Scan for the cell matching the given text and deliver its [x, y] coordinate at center. 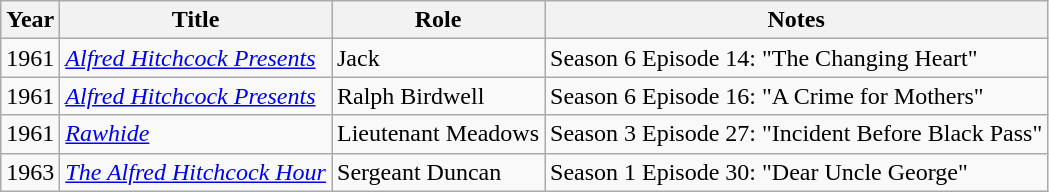
Role [438, 20]
Jack [438, 58]
1963 [30, 172]
Year [30, 20]
Lieutenant Meadows [438, 134]
Season 1 Episode 30: "Dear Uncle George" [796, 172]
Rawhide [196, 134]
Season 6 Episode 16: "A Crime for Mothers" [796, 96]
Ralph Birdwell [438, 96]
Season 3 Episode 27: "Incident Before Black Pass" [796, 134]
Notes [796, 20]
Season 6 Episode 14: "The Changing Heart" [796, 58]
Sergeant Duncan [438, 172]
The Alfred Hitchcock Hour [196, 172]
Title [196, 20]
